Extract the [x, y] coordinate from the center of the cell holding the provided text.  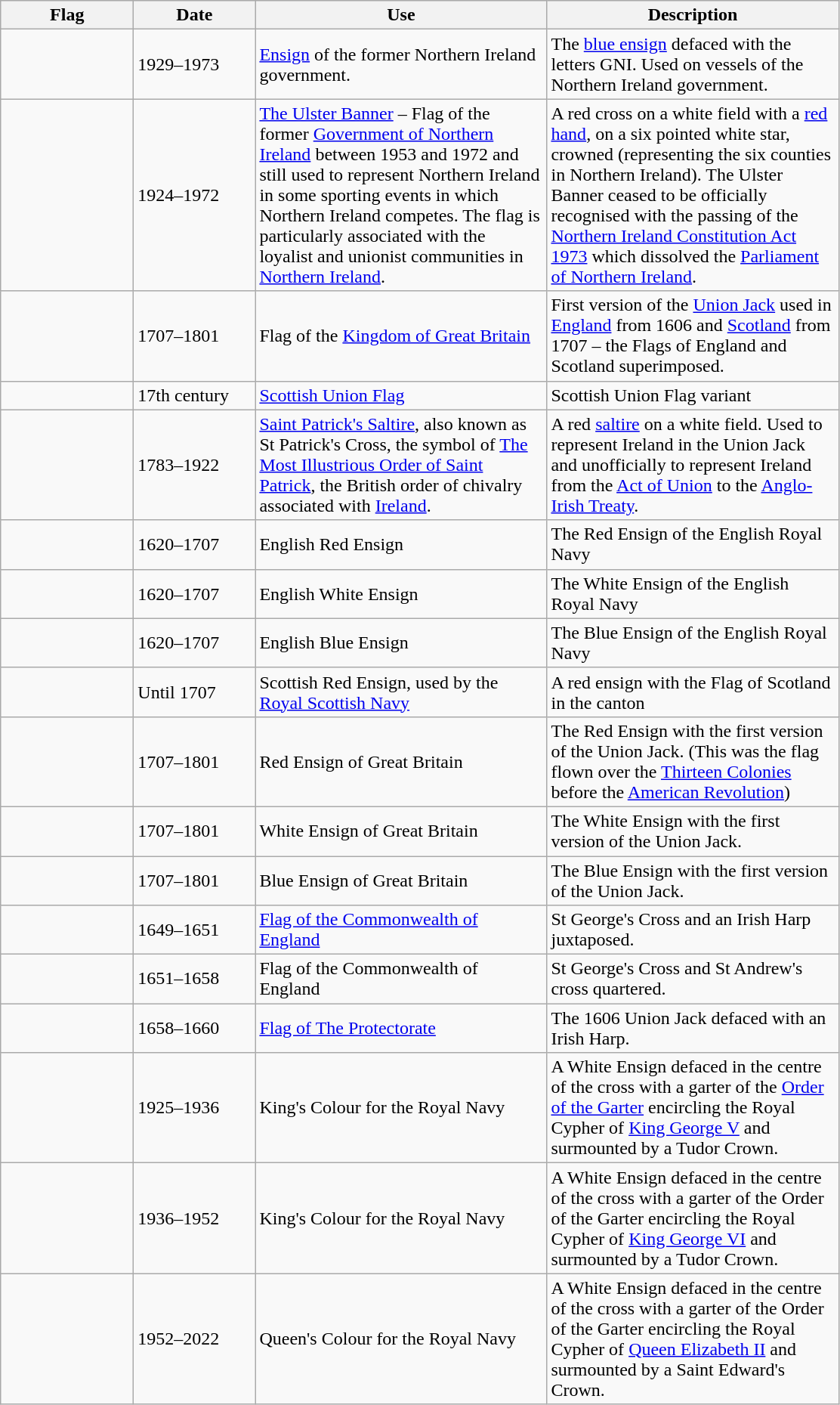
Scottish Union Flag variant [693, 395]
A red ensign with the Flag of Scotland in the canton [693, 692]
Red Ensign of Great Britain [401, 762]
The Red Ensign with the first version of the Union Jack. (This was the flag flown over the Thirteen Colonies before the American Revolution) [693, 762]
White Ensign of Great Britain [401, 831]
Flag [67, 15]
Flag of the Kingdom of Great Britain [401, 336]
1925–1936 [195, 1108]
Ensign of the former Northern Ireland government. [401, 64]
17th century [195, 395]
Scottish Union Flag [401, 395]
Flag of The Protectorate [401, 1028]
Date [195, 15]
English White Ensign [401, 594]
The Red Ensign of the English Royal Navy [693, 544]
Scottish Red Ensign, used by the Royal Scottish Navy [401, 692]
1783–1922 [195, 465]
Blue Ensign of Great Britain [401, 880]
The Blue Ensign with the first version of the Union Jack. [693, 880]
St George's Cross and St Andrew's cross quartered. [693, 979]
The 1606 Union Jack defaced with an Irish Harp. [693, 1028]
English Blue Ensign [401, 642]
1924–1972 [195, 195]
1936–1952 [195, 1218]
The White Ensign with the first version of the Union Jack. [693, 831]
The blue ensign defaced with the letters GNI. Used on vessels of the Northern Ireland government. [693, 64]
The White Ensign of the English Royal Navy [693, 594]
1952–2022 [195, 1339]
First version of the Union Jack used in England from 1606 and Scotland from 1707 – the Flags of England and Scotland superimposed. [693, 336]
1649–1651 [195, 930]
Until 1707 [195, 692]
Queen's Colour for the Royal Navy [401, 1339]
Description [693, 15]
The Blue Ensign of the English Royal Navy [693, 642]
1651–1658 [195, 979]
Use [401, 15]
English Red Ensign [401, 544]
St George's Cross and an Irish Harp juxtaposed. [693, 930]
1658–1660 [195, 1028]
1929–1973 [195, 64]
